Capture the cell that displays the provided text and extract its [X, Y] central coordinate. 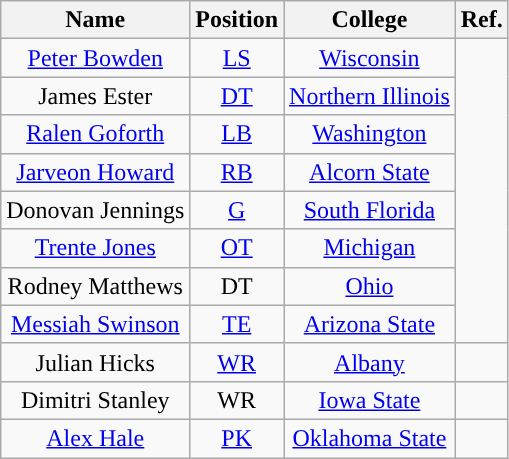
Washington [370, 134]
Name [96, 20]
Jarveon Howard [96, 172]
Rodney Matthews [96, 286]
Northern Illinois [370, 96]
Julian Hicks [96, 362]
Ralen Goforth [96, 134]
Dimitri Stanley [96, 400]
Ref. [482, 20]
Messiah Swinson [96, 324]
Michigan [370, 248]
Albany [370, 362]
LS [237, 58]
Trente Jones [96, 248]
Peter Bowden [96, 58]
PK [237, 438]
OT [237, 248]
G [237, 210]
LB [237, 134]
TE [237, 324]
College [370, 20]
Ohio [370, 286]
Donovan Jennings [96, 210]
South Florida [370, 210]
Oklahoma State [370, 438]
RB [237, 172]
Alex Hale [96, 438]
James Ester [96, 96]
Alcorn State [370, 172]
Arizona State [370, 324]
Wisconsin [370, 58]
Position [237, 20]
Iowa State [370, 400]
